Return (X, Y) of the center of cell containing provided text 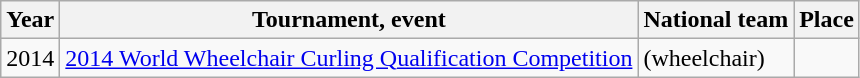
Year (30, 20)
National team (716, 20)
Place (827, 20)
(wheelchair) (716, 58)
2014 World Wheelchair Curling Qualification Competition (349, 58)
Tournament, event (349, 20)
2014 (30, 58)
